Detect which cell encompasses the target text, then output its (x, y) center coordinate. 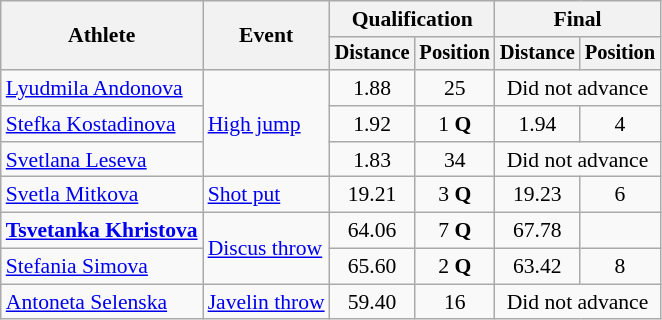
Tsvetanka Khristova (102, 231)
19.21 (372, 195)
Shot put (266, 195)
65.60 (372, 267)
Svetlana Leseva (102, 160)
59.40 (372, 302)
High jump (266, 124)
Event (266, 36)
1.83 (372, 160)
Discus throw (266, 248)
8 (620, 267)
1.92 (372, 124)
Javelin throw (266, 302)
63.42 (538, 267)
34 (455, 160)
Stefka Kostadinova (102, 124)
Lyudmila Andonova (102, 88)
1 Q (455, 124)
6 (620, 195)
64.06 (372, 231)
4 (620, 124)
Stefania Simova (102, 267)
67.78 (538, 231)
1.88 (372, 88)
Qualification (412, 19)
7 Q (455, 231)
19.23 (538, 195)
Athlete (102, 36)
2 Q (455, 267)
1.94 (538, 124)
16 (455, 302)
Antoneta Selenska (102, 302)
Svetla Mitkova (102, 195)
3 Q (455, 195)
Final (578, 19)
25 (455, 88)
